Search for the cell housing the specified text and yield its (x, y) center coordinate. 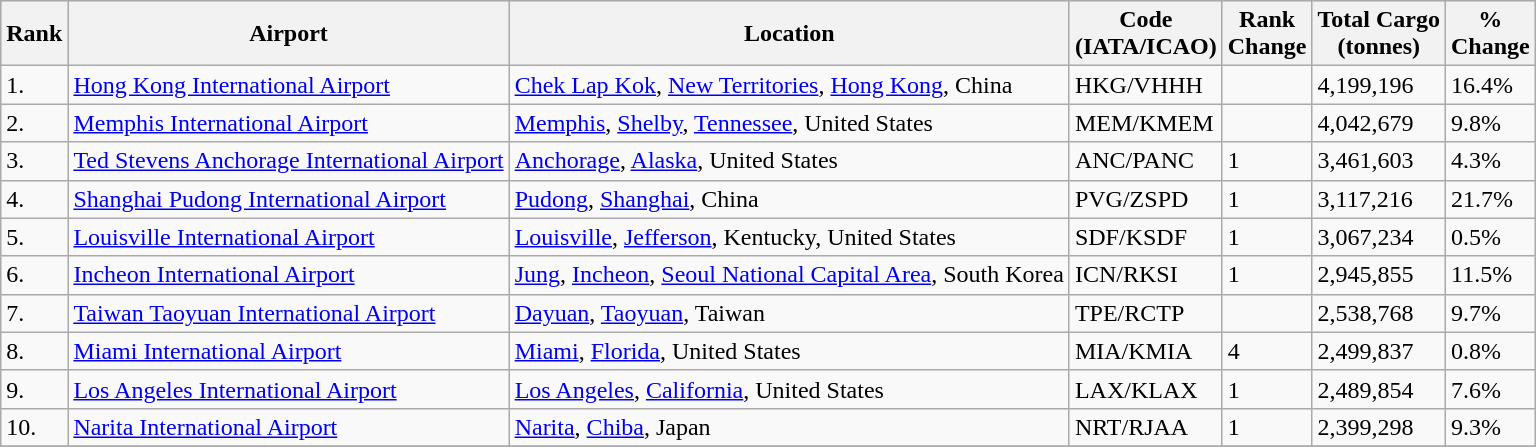
3,067,234 (1379, 237)
Jung, Incheon, Seoul National Capital Area, South Korea (789, 275)
ANC/PANC (1146, 161)
Miami, Florida, United States (789, 351)
8. (34, 351)
Hong Kong International Airport (288, 85)
Shanghai Pudong International Airport (288, 199)
7.6% (1491, 389)
4,199,196 (1379, 85)
Louisville International Airport (288, 237)
2,499,837 (1379, 351)
6. (34, 275)
Los Angeles International Airport (288, 389)
Rank (34, 34)
9.3% (1491, 427)
RankChange (1267, 34)
4. (34, 199)
Dayuan, Taoyuan, Taiwan (789, 313)
9.8% (1491, 123)
Code(IATA/ICAO) (1146, 34)
TPE/RCTP (1146, 313)
2,945,855 (1379, 275)
Taiwan Taoyuan International Airport (288, 313)
Narita International Airport (288, 427)
10. (34, 427)
0.5% (1491, 237)
Louisville, Jefferson, Kentucky, United States (789, 237)
MEM/KMEM (1146, 123)
21.7% (1491, 199)
LAX/KLAX (1146, 389)
2,489,854 (1379, 389)
ICN/RKSI (1146, 275)
Memphis International Airport (288, 123)
Airport (288, 34)
3. (34, 161)
1. (34, 85)
2,538,768 (1379, 313)
HKG/VHHH (1146, 85)
9.7% (1491, 313)
SDF/KSDF (1146, 237)
Location (789, 34)
%Change (1491, 34)
Miami International Airport (288, 351)
9. (34, 389)
Pudong, Shanghai, China (789, 199)
4 (1267, 351)
Los Angeles, California, United States (789, 389)
NRT/RJAA (1146, 427)
MIA/KMIA (1146, 351)
3,461,603 (1379, 161)
Anchorage, Alaska, United States (789, 161)
7. (34, 313)
PVG/ZSPD (1146, 199)
2. (34, 123)
16.4% (1491, 85)
5. (34, 237)
3,117,216 (1379, 199)
2,399,298 (1379, 427)
4,042,679 (1379, 123)
Total Cargo(tonnes) (1379, 34)
Incheon International Airport (288, 275)
11.5% (1491, 275)
Chek Lap Kok, New Territories, Hong Kong, China (789, 85)
0.8% (1491, 351)
Narita, Chiba, Japan (789, 427)
4.3% (1491, 161)
Ted Stevens Anchorage International Airport (288, 161)
Memphis, Shelby, Tennessee, United States (789, 123)
